Locate the cell with the specified text and output its (X, Y) center coordinate. 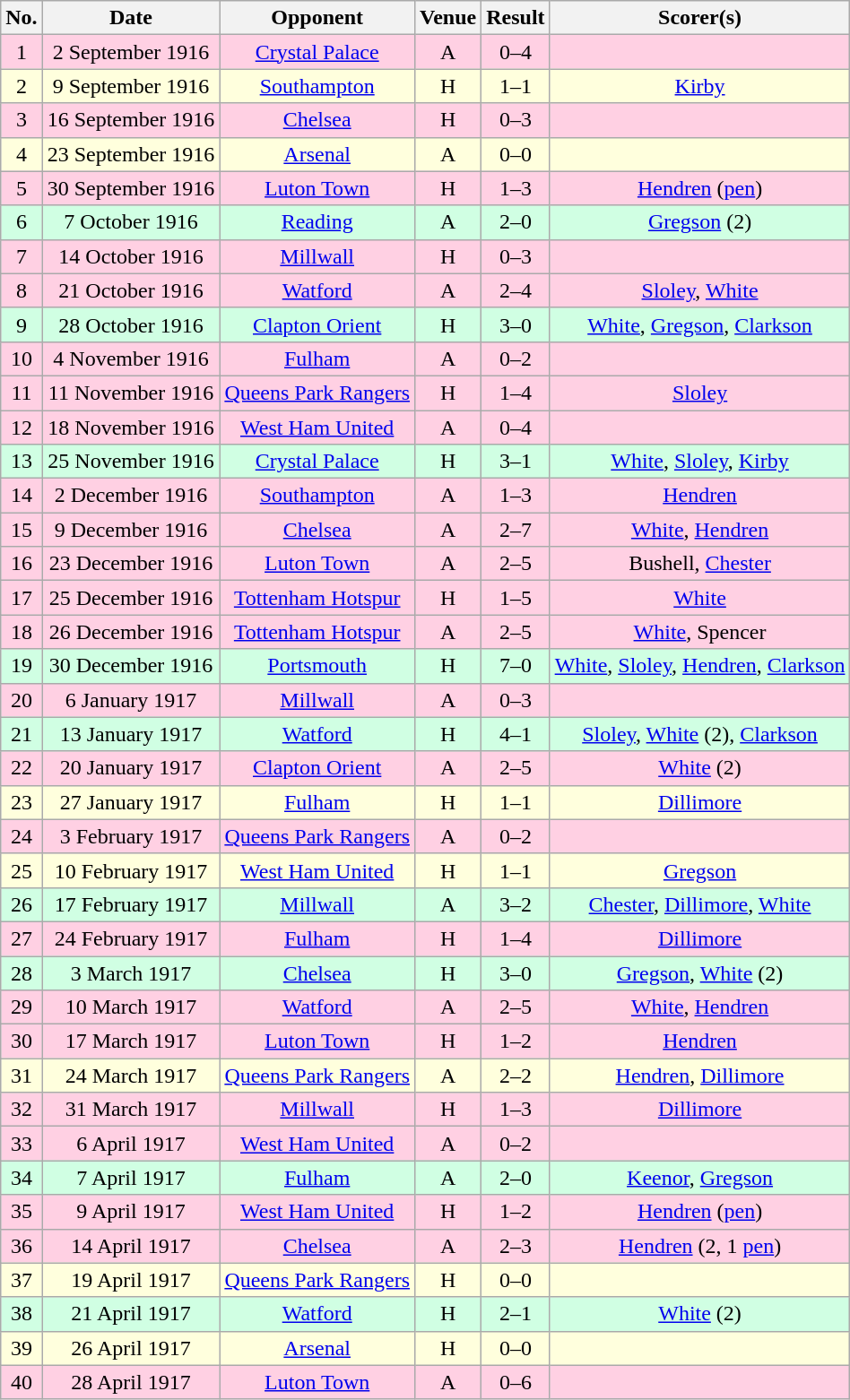
White, Spencer (699, 632)
3 (22, 120)
9 April 1917 (131, 1212)
17 (22, 598)
18 (22, 632)
36 (22, 1246)
Chester, Dillimore, White (699, 904)
Sloley, White (699, 290)
13 January 1917 (131, 734)
38 (22, 1314)
30 (22, 1041)
3–1 (516, 462)
25 (22, 870)
1–5 (516, 598)
16 (22, 564)
16 September 1916 (131, 120)
7 April 1917 (131, 1178)
33 (22, 1144)
28 October 1916 (131, 324)
14 April 1917 (131, 1246)
Keenor, Gregson (699, 1178)
2–2 (516, 1076)
17 March 1917 (131, 1041)
2 December 1916 (131, 496)
37 (22, 1280)
4 November 1916 (131, 359)
7–0 (516, 666)
12 (22, 428)
13 (22, 462)
26 December 1916 (131, 632)
10 (22, 359)
6 January 1917 (131, 700)
White, Gregson, Clarkson (699, 324)
2 (22, 86)
8 (22, 290)
26 April 1917 (131, 1348)
19 (22, 666)
30 December 1916 (131, 666)
35 (22, 1212)
17 February 1917 (131, 904)
9 September 1916 (131, 86)
21 April 1917 (131, 1314)
39 (22, 1348)
27 January 1917 (131, 802)
31 (22, 1076)
2 September 1916 (131, 52)
14 (22, 496)
Reading (317, 222)
2–4 (516, 290)
23 (22, 802)
5 (22, 188)
26 (22, 904)
19 April 1917 (131, 1280)
Gregson (699, 870)
29 (22, 1007)
Venue (448, 18)
25 December 1916 (131, 598)
18 November 1916 (131, 428)
White, Sloley, Hendren, Clarkson (699, 666)
20 January 1917 (131, 768)
28 (22, 972)
3 March 1917 (131, 972)
6 April 1917 (131, 1144)
4 (22, 154)
24 March 1917 (131, 1076)
15 (22, 530)
White, Sloley, Kirby (699, 462)
9 December 1916 (131, 530)
20 (22, 700)
9 (22, 324)
23 September 1916 (131, 154)
3 February 1917 (131, 836)
11 November 1916 (131, 393)
28 April 1917 (131, 1382)
34 (22, 1178)
21 (22, 734)
Hendren (2, 1 pen) (699, 1246)
0–6 (516, 1382)
24 (22, 836)
1 (22, 52)
30 September 1916 (131, 188)
No. (22, 18)
Sloley, White (2), Clarkson (699, 734)
Scorer(s) (699, 18)
Opponent (317, 18)
25 November 1916 (131, 462)
6 (22, 222)
Date (131, 18)
14 October 1916 (131, 256)
40 (22, 1382)
32 (22, 1110)
10 March 1917 (131, 1007)
Gregson, White (2) (699, 972)
2–3 (516, 1246)
2–7 (516, 530)
7 October 1916 (131, 222)
24 February 1917 (131, 938)
2–1 (516, 1314)
21 October 1916 (131, 290)
11 (22, 393)
27 (22, 938)
Sloley (699, 393)
7 (22, 256)
Result (516, 18)
4–1 (516, 734)
22 (22, 768)
Portsmouth (317, 666)
23 December 1916 (131, 564)
Kirby (699, 86)
31 March 1917 (131, 1110)
White (699, 598)
Bushell, Chester (699, 564)
Hendren, Dillimore (699, 1076)
Gregson (2) (699, 222)
10 February 1917 (131, 870)
3–2 (516, 904)
